From the cell containing the given text, extract its center point as [x, y] coordinate. 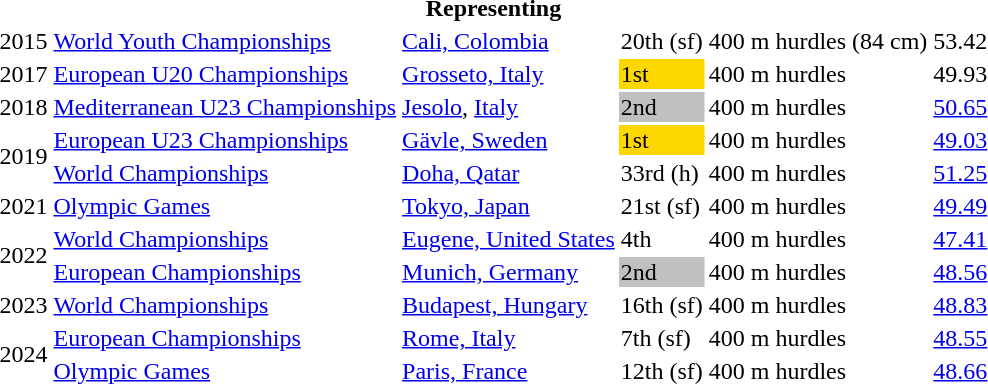
Eugene, United States [509, 239]
European U23 Championships [225, 140]
World Youth Championships [225, 41]
Jesolo, Italy [509, 107]
7th (sf) [662, 338]
Cali, Colombia [509, 41]
Rome, Italy [509, 338]
21st (sf) [662, 206]
European U20 Championships [225, 74]
Gävle, Sweden [509, 140]
16th (sf) [662, 305]
4th [662, 239]
Tokyo, Japan [509, 206]
Grosseto, Italy [509, 74]
Budapest, Hungary [509, 305]
33rd (h) [662, 173]
Mediterranean U23 Championships [225, 107]
400 m hurdles (84 cm) [818, 41]
Doha, Qatar [509, 173]
Munich, Germany [509, 272]
Olympic Games [225, 206]
20th (sf) [662, 41]
